Extract the (X, Y) coordinate from the center of the cell holding the provided text.  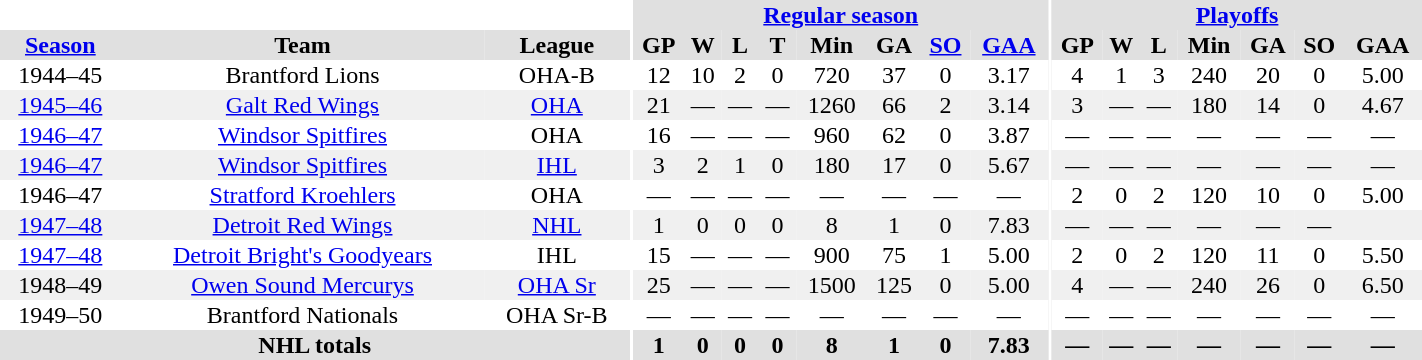
25 (659, 285)
16 (659, 135)
NHL totals (314, 345)
1944–45 (60, 75)
66 (894, 105)
Galt Red Wings (303, 105)
T (778, 45)
1260 (832, 105)
Regular season (841, 15)
900 (832, 255)
Brantford Lions (303, 75)
960 (832, 135)
1949–50 (60, 315)
5.50 (1383, 255)
17 (894, 165)
6.50 (1383, 285)
1500 (832, 285)
5.67 (1009, 165)
Season (60, 45)
Detroit Bright's Goodyears (303, 255)
15 (659, 255)
37 (894, 75)
12 (659, 75)
75 (894, 255)
3.14 (1009, 105)
4.67 (1383, 105)
20 (1268, 75)
Detroit Red Wings (303, 225)
1945–46 (60, 105)
Stratford Kroehlers (303, 195)
Owen Sound Mercurys (303, 285)
NHL (556, 225)
3.17 (1009, 75)
125 (894, 285)
26 (1268, 285)
OHA Sr (556, 285)
Team (303, 45)
League (556, 45)
Playoffs (1237, 15)
720 (832, 75)
3.87 (1009, 135)
14 (1268, 105)
1948–49 (60, 285)
OHA-B (556, 75)
11 (1268, 255)
Brantford Nationals (303, 315)
21 (659, 105)
62 (894, 135)
OHA Sr-B (556, 315)
